Output the (X, Y) coordinate of the center of the cell containing the given text.  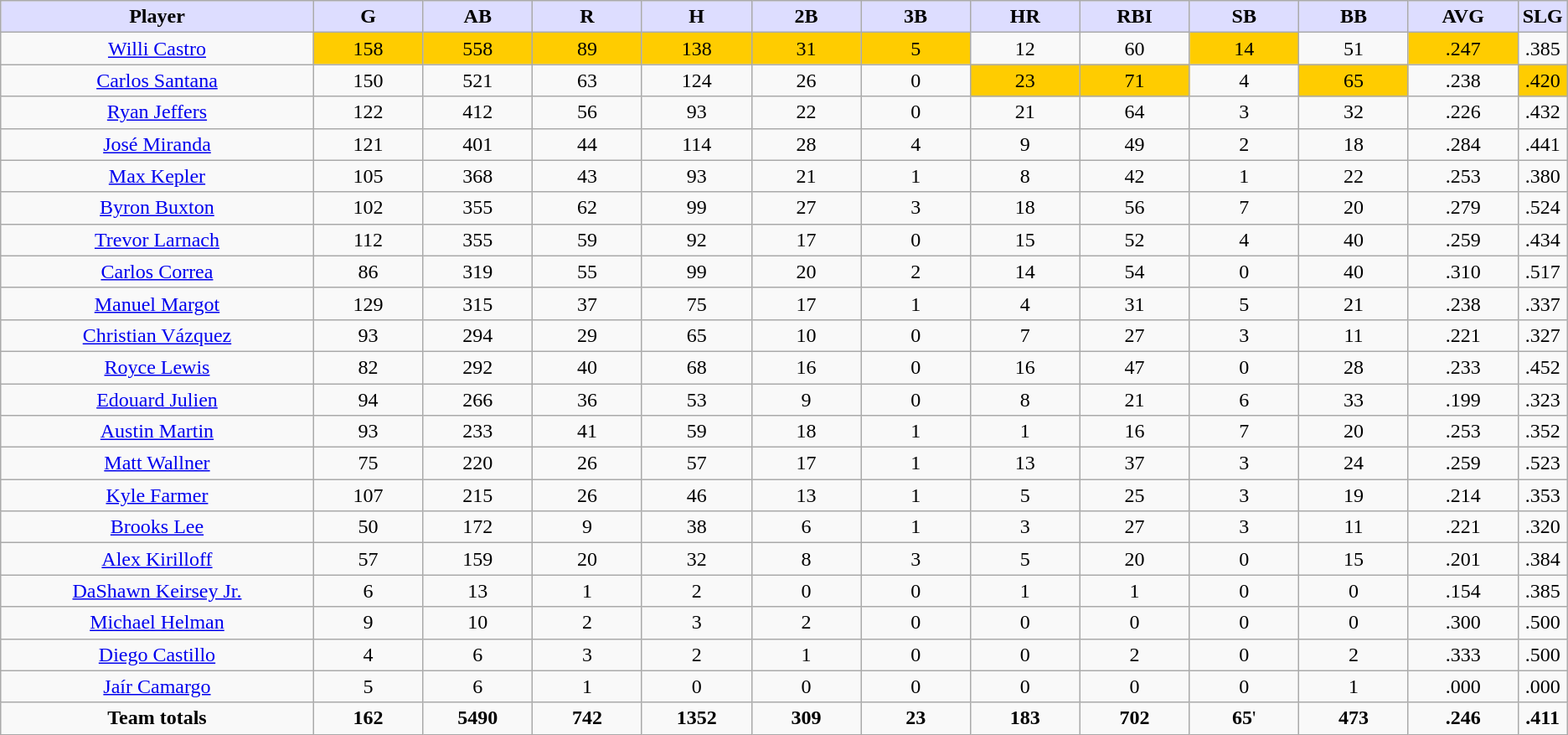
122 (369, 112)
150 (369, 80)
Manuel Margot (157, 303)
233 (477, 432)
29 (588, 335)
742 (588, 718)
102 (369, 208)
.154 (1462, 591)
49 (1134, 144)
183 (1025, 718)
.201 (1462, 559)
473 (1354, 718)
25 (1134, 495)
H (697, 17)
47 (1134, 367)
46 (697, 495)
266 (477, 400)
.226 (1462, 112)
Michael Helman (157, 623)
Austin Martin (157, 432)
3B (916, 17)
.323 (1543, 400)
138 (697, 49)
309 (806, 718)
71 (1134, 80)
.310 (1462, 272)
33 (1354, 400)
294 (477, 335)
63 (588, 80)
64 (1134, 112)
92 (697, 240)
24 (1354, 463)
53 (697, 400)
.233 (1462, 367)
124 (697, 80)
G (369, 17)
.411 (1543, 718)
.246 (1462, 718)
Willi Castro (157, 49)
.420 (1543, 80)
62 (588, 208)
Player (157, 17)
292 (477, 367)
172 (477, 527)
107 (369, 495)
60 (1134, 49)
R (588, 17)
114 (697, 144)
Team totals (157, 718)
54 (1134, 272)
.214 (1462, 495)
68 (697, 367)
.279 (1462, 208)
Carlos Santana (157, 80)
.517 (1543, 272)
.320 (1543, 527)
José Miranda (157, 144)
55 (588, 272)
SLG (1543, 17)
43 (588, 176)
Christian Vázquez (157, 335)
521 (477, 80)
82 (369, 367)
.523 (1543, 463)
558 (477, 49)
52 (1134, 240)
112 (369, 240)
DaShawn Keirsey Jr. (157, 591)
.452 (1543, 367)
Diego Castillo (157, 655)
.353 (1543, 495)
.441 (1543, 144)
BB (1354, 17)
19 (1354, 495)
.337 (1543, 303)
Ryan Jeffers (157, 112)
Byron Buxton (157, 208)
368 (477, 176)
158 (369, 49)
Alex Kirilloff (157, 559)
Brooks Lee (157, 527)
121 (369, 144)
.432 (1543, 112)
412 (477, 112)
.247 (1462, 49)
.333 (1462, 655)
159 (477, 559)
401 (477, 144)
86 (369, 272)
51 (1354, 49)
.384 (1543, 559)
Trevor Larnach (157, 240)
94 (369, 400)
Carlos Correa (157, 272)
.284 (1462, 144)
Max Kepler (157, 176)
2B (806, 17)
315 (477, 303)
702 (1134, 718)
129 (369, 303)
Royce Lewis (157, 367)
42 (1134, 176)
162 (369, 718)
1352 (697, 718)
38 (697, 527)
89 (588, 49)
44 (588, 144)
Kyle Farmer (157, 495)
41 (588, 432)
50 (369, 527)
RBI (1134, 17)
36 (588, 400)
105 (369, 176)
AVG (1462, 17)
.327 (1543, 335)
220 (477, 463)
Jaír Camargo (157, 686)
319 (477, 272)
.199 (1462, 400)
12 (1025, 49)
Edouard Julien (157, 400)
.524 (1543, 208)
AB (477, 17)
.352 (1543, 432)
.434 (1543, 240)
Matt Wallner (157, 463)
5490 (477, 718)
215 (477, 495)
65' (1245, 718)
.380 (1543, 176)
SB (1245, 17)
HR (1025, 17)
.300 (1462, 623)
